For the text-containing cell, return its midpoint in [X, Y] coordinate format. 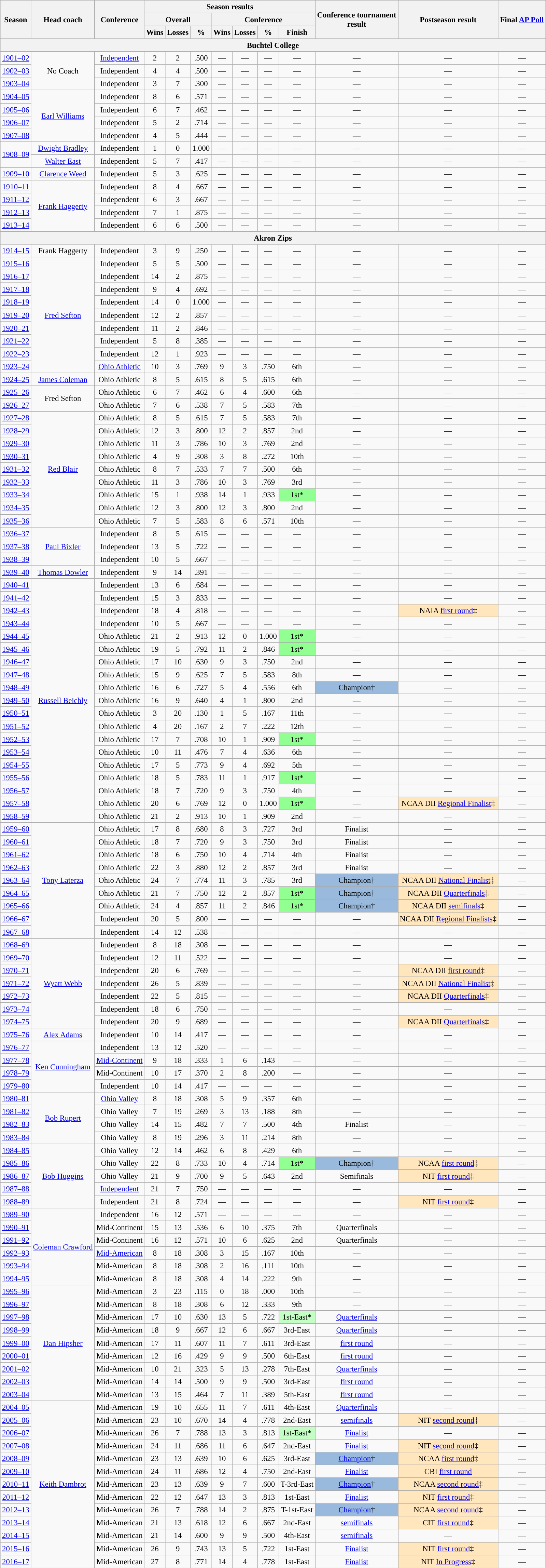
.375 [268, 1227]
1903–04 [16, 84]
CIT first round‡ [448, 1523]
NCAA DII first round‡ [448, 970]
Dwight Bradley [63, 148]
1963–64 [16, 880]
.880 [201, 868]
1992–93 [16, 1253]
1944–45 [16, 636]
1952–53 [16, 739]
1910–11 [16, 187]
1957–58 [16, 803]
Tony Laterza [63, 880]
1969–70 [16, 958]
1985–86 [16, 1163]
2010–11 [16, 1484]
.618 [201, 1523]
Red Blair [63, 469]
.269 [201, 1112]
.300 [201, 84]
1954–55 [16, 765]
.482 [201, 1125]
.774 [201, 880]
.923 [201, 354]
.272 [268, 457]
1967–68 [16, 932]
.389 [268, 1394]
.938 [201, 495]
1955–56 [16, 778]
1966–67 [16, 919]
2002–03 [16, 1381]
Keith Dambrot [63, 1485]
NCAA DII semifinals‡ [448, 906]
1948–49 [16, 688]
Finish [297, 32]
1968–69 [16, 945]
Clarence Weed [63, 174]
1939–40 [16, 572]
.839 [201, 983]
1974–75 [16, 1022]
1987–88 [16, 1189]
2009–10 [16, 1472]
1908–09 [16, 154]
Season results [230, 7]
.785 [268, 880]
.833 [201, 598]
.815 [201, 996]
NCAA DII Regional Finalist‡ [448, 803]
.783 [201, 778]
1953–54 [16, 752]
Thomas Dowler [63, 572]
Season [16, 20]
NIT In Progress‡ [448, 1562]
2008–09 [16, 1459]
Russell Beichly [63, 701]
.391 [201, 572]
1916–17 [16, 276]
.933 [268, 495]
1997–98 [16, 1317]
1943–44 [16, 623]
1947–48 [16, 675]
1988–89 [16, 1202]
1909–10 [16, 174]
1970–71 [16, 970]
1936–37 [16, 533]
.771 [201, 1562]
1977–78 [16, 1060]
.188 [268, 1112]
Earl Williams [63, 116]
.792 [201, 649]
.200 [268, 1073]
.444 [201, 135]
1979–80 [16, 1086]
.733 [201, 1163]
.917 [268, 778]
1919–20 [16, 315]
2005–06 [16, 1420]
1964–65 [16, 893]
.370 [201, 1073]
12th [297, 726]
.296 [201, 1137]
Ken Cunningham [63, 1067]
1959–60 [16, 829]
.143 [268, 1060]
.533 [201, 469]
1926–27 [16, 405]
1923–24 [16, 367]
Final AP Poll [522, 20]
1913–14 [16, 225]
Overall [178, 20]
.385 [201, 341]
1951–52 [16, 726]
.323 [201, 1369]
.708 [201, 739]
1972–73 [16, 996]
.680 [201, 829]
1986–87 [16, 1176]
CBI first round [448, 1472]
2004–05 [16, 1407]
1958–59 [16, 816]
.818 [201, 611]
1905–06 [16, 110]
1907–08 [16, 135]
.684 [201, 585]
T-1st-East [297, 1510]
.000 [268, 1292]
.111 [268, 1266]
1920–21 [16, 328]
1927–28 [16, 418]
1940–41 [16, 585]
1945–46 [16, 649]
1917–18 [16, 289]
1937–38 [16, 546]
Postseason result [448, 20]
No Coach [63, 71]
2011–12 [16, 1497]
1929–30 [16, 444]
1983–84 [16, 1137]
1922–23 [16, 354]
.522 [201, 958]
Wyatt Webb [63, 983]
.655 [201, 1407]
2006–07 [16, 1433]
1906–07 [16, 122]
1921–22 [16, 341]
1990–91 [16, 1227]
NAIA first round‡ [448, 611]
.115 [201, 1292]
1971–72 [16, 983]
1993–94 [16, 1266]
1925–26 [16, 392]
Bob Rupert [63, 1118]
1989–90 [16, 1215]
1934–35 [16, 508]
1928–29 [16, 431]
Coleman Crawford [63, 1247]
Akron Zips [273, 238]
Buchtel College [273, 45]
.536 [201, 1227]
1946–47 [16, 662]
1950–51 [16, 714]
Alex Adams [63, 1035]
.476 [201, 752]
James Coleman [63, 379]
1982–83 [16, 1125]
1911–12 [16, 200]
1994–95 [16, 1279]
.520 [201, 1047]
11th [297, 714]
1914–15 [16, 251]
2007–08 [16, 1446]
27 [155, 1562]
1935–36 [16, 521]
2014–15 [16, 1536]
1938–39 [16, 559]
1912–13 [16, 212]
1998–99 [16, 1330]
1902–03 [16, 71]
1995–96 [16, 1292]
.130 [201, 714]
2012–13 [16, 1510]
.689 [201, 1022]
Conference tournamentresult [356, 20]
2001–02 [16, 1369]
1949–50 [16, 701]
Paul Bixler [63, 546]
1978–79 [16, 1073]
.556 [268, 688]
1924–25 [16, 379]
1980–81 [16, 1099]
1941–42 [16, 598]
5th [297, 765]
5th-East [297, 1394]
.607 [201, 1343]
Dan Hipsher [63, 1343]
1901–02 [16, 58]
1960–61 [16, 842]
1930–31 [16, 457]
2015–16 [16, 1549]
1999–00 [16, 1343]
1991–92 [16, 1240]
1965–66 [16, 906]
1975–76 [16, 1035]
.643 [268, 1176]
1904–05 [16, 97]
1932–33 [16, 482]
6th-East [297, 1356]
1973–74 [16, 1009]
1915–16 [16, 264]
1984–85 [16, 1150]
1942–43 [16, 611]
Walter East [63, 161]
7th-East [297, 1369]
.278 [268, 1369]
1956–57 [16, 790]
.743 [201, 1549]
2016–17 [16, 1562]
1961–62 [16, 855]
1918–19 [16, 302]
2003–04 [16, 1394]
.250 [201, 251]
1996–97 [16, 1305]
1962–63 [16, 868]
1931–32 [16, 469]
Bob Huggins [63, 1176]
Head coach [63, 20]
.724 [201, 1202]
1933–34 [16, 495]
.700 [201, 1176]
T-3rd-East [297, 1484]
.357 [268, 1099]
.636 [268, 752]
1976–77 [16, 1047]
.640 [201, 701]
.670 [201, 1420]
Semifinals [356, 1176]
.773 [201, 765]
NCAA DII Regional Finalists‡ [448, 919]
.214 [268, 1137]
1981–82 [16, 1112]
.464 [201, 1394]
2000–01 [16, 1356]
2013–14 [16, 1523]
